Search for the cell housing the specified text and yield its [x, y] center coordinate. 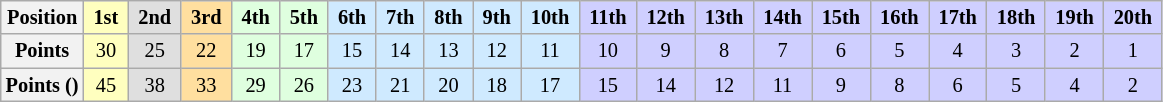
29 [256, 85]
11th [608, 17]
10 [608, 51]
17th [957, 17]
13 [448, 51]
45 [106, 85]
1 [1133, 51]
18 [497, 85]
6th [352, 17]
16th [899, 17]
7 [782, 51]
7th [400, 17]
23 [352, 85]
14th [782, 17]
21 [400, 85]
8th [448, 17]
9th [497, 17]
15th [841, 17]
Points [42, 51]
22 [206, 51]
19 [256, 51]
5th [304, 17]
26 [304, 85]
18th [1016, 17]
30 [106, 51]
38 [154, 85]
Position [42, 17]
25 [154, 51]
3 [1016, 51]
19th [1074, 17]
12th [665, 17]
Points () [42, 85]
20th [1133, 17]
4th [256, 17]
2nd [154, 17]
20 [448, 85]
3rd [206, 17]
10th [550, 17]
1st [106, 17]
13th [724, 17]
33 [206, 85]
